Capture the cell that displays the provided text and extract its (X, Y) central coordinate. 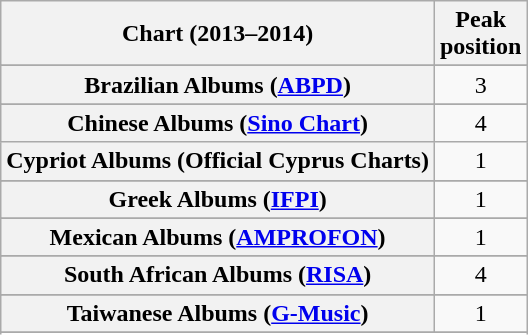
Mexican Albums (AMPROFON) (218, 237)
Brazilian Albums (ABPD) (218, 85)
Chinese Albums (Sino Chart) (218, 123)
Greek Albums (IFPI) (218, 199)
Chart (2013–2014) (218, 34)
Peakposition (480, 34)
Cypriot Albums (Official Cyprus Charts) (218, 161)
3 (480, 85)
Taiwanese Albums (G-Music) (218, 313)
South African Albums (RISA) (218, 275)
